Determine the (X, Y) coordinate at the center of the cell enclosing the given text.  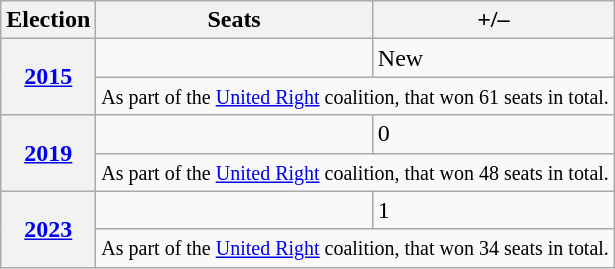
2015 (48, 77)
New (493, 58)
+/– (493, 20)
0 (493, 134)
As part of the United Right coalition, that won 48 seats in total. (356, 172)
1 (493, 210)
2019 (48, 153)
2023 (48, 229)
Election (48, 20)
As part of the United Right coalition, that won 61 seats in total. (356, 96)
Seats (234, 20)
As part of the United Right coalition, that won 34 seats in total. (356, 248)
